Provide the [x, y] coordinate of the cell's center where the given text is located.  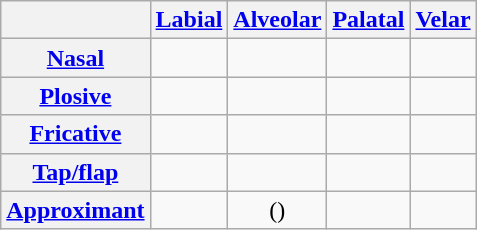
Tap/flap [76, 172]
Palatal [368, 20]
() [278, 210]
Approximant [76, 210]
Alveolar [278, 20]
Nasal [76, 58]
Velar [443, 20]
Fricative [76, 134]
Labial [189, 20]
Plosive [76, 96]
